Extract the (x, y) coordinate from the center of the cell holding the provided text.  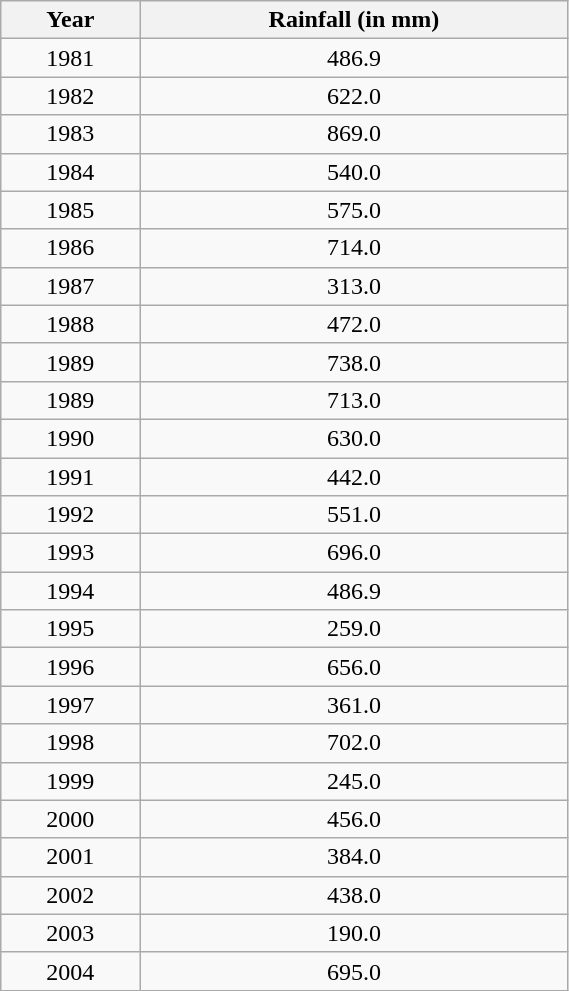
1983 (70, 134)
190.0 (354, 933)
869.0 (354, 134)
2001 (70, 857)
1981 (70, 58)
1996 (70, 667)
575.0 (354, 210)
2000 (70, 819)
259.0 (354, 629)
1997 (70, 705)
1988 (70, 324)
713.0 (354, 400)
1994 (70, 591)
361.0 (354, 705)
551.0 (354, 515)
696.0 (354, 553)
384.0 (354, 857)
656.0 (354, 667)
1985 (70, 210)
702.0 (354, 743)
1986 (70, 248)
622.0 (354, 96)
630.0 (354, 438)
1995 (70, 629)
1993 (70, 553)
2004 (70, 971)
1982 (70, 96)
1998 (70, 743)
Rainfall (in mm) (354, 20)
472.0 (354, 324)
456.0 (354, 819)
313.0 (354, 286)
695.0 (354, 971)
1999 (70, 781)
1990 (70, 438)
245.0 (354, 781)
1992 (70, 515)
1984 (70, 172)
2002 (70, 895)
438.0 (354, 895)
738.0 (354, 362)
714.0 (354, 248)
Year (70, 20)
442.0 (354, 477)
1991 (70, 477)
1987 (70, 286)
540.0 (354, 172)
2003 (70, 933)
